Search for the cell housing the specified text and yield its [x, y] center coordinate. 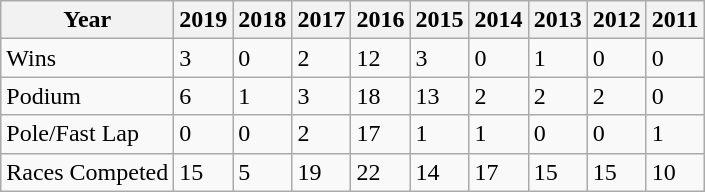
14 [440, 172]
10 [675, 172]
Pole/Fast Lap [88, 134]
6 [204, 96]
Wins [88, 58]
2019 [204, 20]
Podium [88, 96]
19 [322, 172]
2017 [322, 20]
2011 [675, 20]
22 [380, 172]
5 [262, 172]
Races Competed [88, 172]
18 [380, 96]
2013 [558, 20]
2018 [262, 20]
2012 [616, 20]
2014 [498, 20]
2016 [380, 20]
Year [88, 20]
2015 [440, 20]
12 [380, 58]
13 [440, 96]
